Return the [x, y] coordinate for the center point of the cell that contains the specified text.  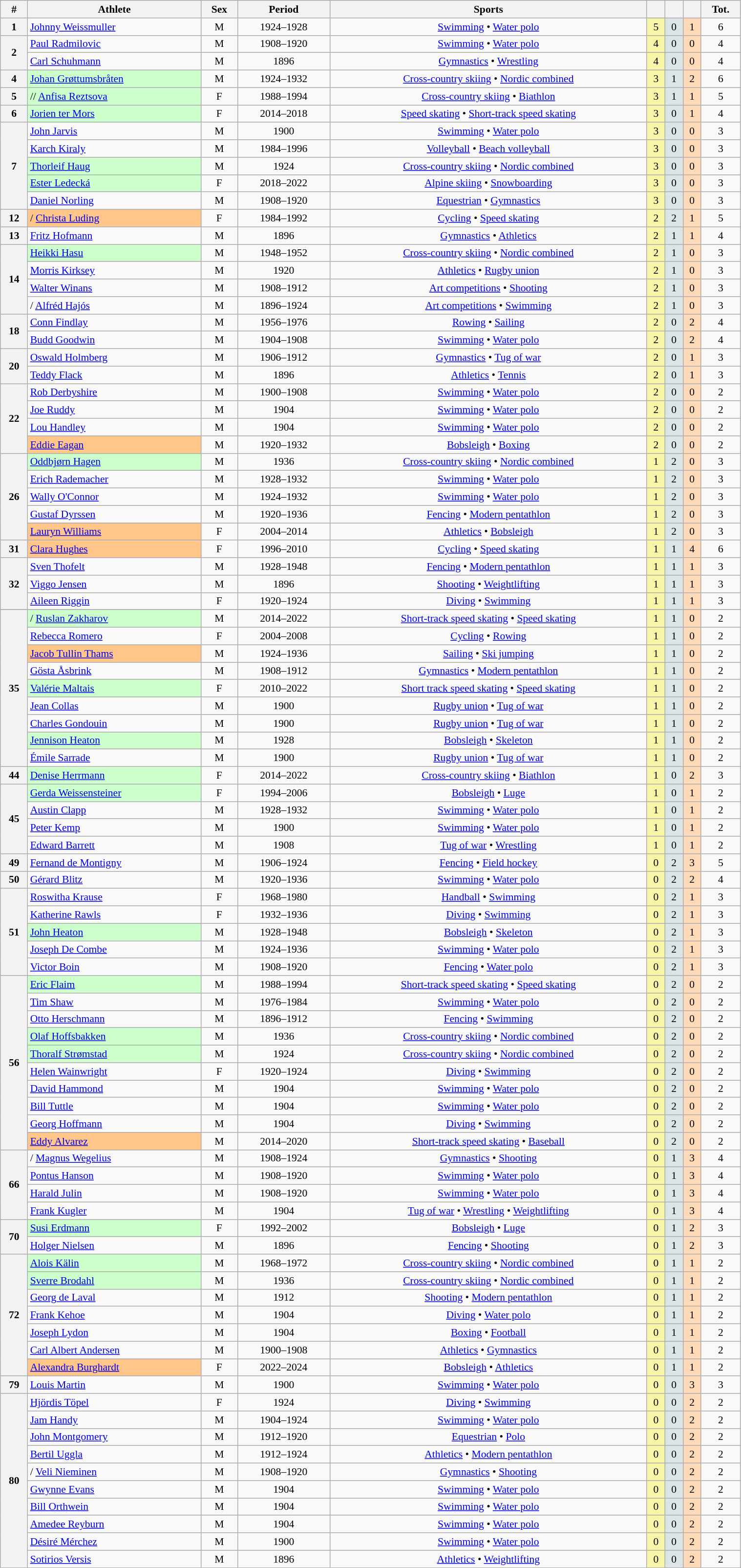
Charles Gondouin [114, 723]
Otto Herschmann [114, 1019]
Joseph De Combe [114, 950]
51 [14, 932]
49 [14, 863]
32 [14, 584]
/ Christa Luding [114, 218]
Georg de Laval [114, 1298]
2022–2024 [283, 1368]
Viggo Jensen [114, 584]
Gymnastics • Athletics [488, 236]
Handball • Swimming [488, 897]
Tim Shaw [114, 1002]
2018–2022 [283, 183]
12 [14, 218]
Pontus Hanson [114, 1176]
1992–2002 [283, 1228]
1908 [283, 845]
Roswitha Krause [114, 897]
Helen Wainwright [114, 1071]
Cycling • Rowing [488, 636]
1920 [283, 271]
14 [14, 279]
1906–1912 [283, 358]
David Hammond [114, 1089]
Alois Kälin [114, 1263]
Johan Grøttumsbråten [114, 79]
Gérard Blitz [114, 880]
Bill Orthwein [114, 1507]
Rebecca Romero [114, 636]
Jennison Heaton [114, 740]
70 [14, 1237]
Erich Rademacher [114, 479]
1994–2006 [283, 793]
Lou Handley [114, 427]
Georg Hoffmann [114, 1124]
Carl Albert Andersen [114, 1350]
Sverre Brodahl [114, 1281]
Lauryn Williams [114, 532]
1912–1920 [283, 1437]
1904–1924 [283, 1420]
56 [14, 1063]
2014–2018 [283, 114]
Athlete [114, 9]
Susi Erdmann [114, 1228]
1968–1980 [283, 897]
1932–1936 [283, 915]
Sex [219, 9]
Jorien ter Mors [114, 114]
Olaf Hoffsbakken [114, 1037]
Sven Thofelt [114, 566]
Diving • Water polo [488, 1315]
Daniel Norling [114, 201]
Sailing • Ski jumping [488, 653]
Oddbjørn Hagen [114, 462]
/ Veli Nieminen [114, 1472]
2010–2022 [283, 689]
Morris Kirksey [114, 271]
Fencing • Water polo [488, 967]
Hjördis Töpel [114, 1402]
1904–1908 [283, 340]
Fencing • Field hockey [488, 863]
1906–1924 [283, 863]
Harald Julin [114, 1194]
Bobsleigh • Athletics [488, 1368]
1968–1972 [283, 1263]
Sports [488, 9]
Thorleif Haug [114, 166]
Gösta Åsbrink [114, 671]
Gymnastics • Tug of war [488, 358]
1956–1976 [283, 323]
Tot. [721, 9]
Bobsleigh • Boxing [488, 445]
Alpine skiing • Snowboarding [488, 183]
Fritz Hofmann [114, 236]
Speed skating • Short-track speed skating [488, 114]
Edward Barrett [114, 845]
Eric Flaim [114, 984]
Athletics • Tennis [488, 375]
Aileen Riggin [114, 601]
1896–1924 [283, 305]
1984–1992 [283, 218]
Louis Martin [114, 1385]
Fencing • Shooting [488, 1246]
John Heaton [114, 932]
Shooting • Modern pentathlon [488, 1298]
/ Alfréd Hajós [114, 305]
1984–1996 [283, 149]
Athletics • Rugby union [488, 271]
72 [14, 1315]
Volleyball • Beach volleyball [488, 149]
Jacob Tullin Thams [114, 653]
Frank Kehoe [114, 1315]
Teddy Flack [114, 375]
Art competitions • Swimming [488, 305]
2004–2014 [283, 532]
1912–1924 [283, 1455]
Austin Clapp [114, 810]
Athletics • Weightlifting [488, 1559]
Period [283, 9]
Gwynne Evans [114, 1489]
45 [14, 819]
Bertil Uggla [114, 1455]
Joseph Lydon [114, 1333]
Shooting • Weightlifting [488, 584]
Jean Collas [114, 706]
44 [14, 776]
Joe Ruddy [114, 410]
Rowing • Sailing [488, 323]
2004–2008 [283, 636]
2014–2020 [283, 1141]
26 [14, 497]
Désiré Mérchez [114, 1542]
Athletics • Modern pentathlon [488, 1455]
Gymnastics • Modern pentathlon [488, 671]
Conn Findlay [114, 323]
Rob Derbyshire [114, 392]
Short-track speed skating • Baseball [488, 1141]
Equestrian • Polo [488, 1437]
Sotirios Versis [114, 1559]
Holger Nielsen [114, 1246]
22 [14, 418]
// Anfisa Reztsova [114, 96]
# [14, 9]
Art competitions • Shooting [488, 288]
79 [14, 1385]
Clara Hughes [114, 549]
31 [14, 549]
Thoralf Strømstad [114, 1054]
Athletics • Gymnastics [488, 1350]
Ester Ledecká [114, 183]
Gustaf Dyrssen [114, 514]
1896–1912 [283, 1019]
Budd Goodwin [114, 340]
66 [14, 1184]
13 [14, 236]
Jam Handy [114, 1420]
1928 [283, 740]
Fernand de Montigny [114, 863]
Athletics • Bobsleigh [488, 532]
Equestrian • Gymnastics [488, 201]
1976–1984 [283, 1002]
Katherine Rawls [114, 915]
Johnny Weissmuller [114, 27]
1924–1928 [283, 27]
Wally O'Connor [114, 497]
7 [14, 166]
John Montgomery [114, 1437]
Fencing • Swimming [488, 1019]
35 [14, 688]
50 [14, 880]
Bill Tuttle [114, 1107]
Frank Kugler [114, 1211]
Heikki Hasu [114, 253]
Eddy Alvarez [114, 1141]
Tug of war • Wrestling • Weightlifting [488, 1211]
Walter Winans [114, 288]
18 [14, 331]
20 [14, 367]
Eddie Eagan [114, 445]
Denise Herrmann [114, 776]
Short track speed skating • Speed skating [488, 689]
1920–1932 [283, 445]
1908–1924 [283, 1158]
Boxing • Football [488, 1333]
Paul Radmilovic [114, 44]
Émile Sarrade [114, 758]
Gymnastics • Wrestling [488, 62]
1996–2010 [283, 549]
Victor Boin [114, 967]
Gerda Weissensteiner [114, 793]
1912 [283, 1298]
80 [14, 1481]
1948–1952 [283, 253]
/ Magnus Wegelius [114, 1158]
Amedee Reyburn [114, 1524]
/ Ruslan Zakharov [114, 619]
Tug of war • Wrestling [488, 845]
John Jarvis [114, 131]
Alexandra Burghardt [114, 1368]
Valérie Maltais [114, 689]
Peter Kemp [114, 828]
Karch Kiraly [114, 149]
Carl Schuhmann [114, 62]
Oswald Holmberg [114, 358]
